Output the [X, Y] coordinate of the center of the cell containing the given text.  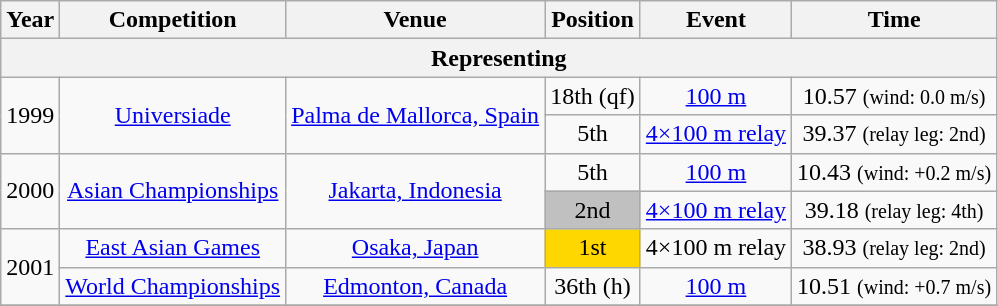
Venue [416, 20]
10.51 (wind: +0.7 m/s) [894, 286]
Osaka, Japan [416, 248]
39.37 (relay leg: 2nd) [894, 134]
Representing [499, 58]
Position [593, 20]
39.18 (relay leg: 4th) [894, 210]
2nd [593, 210]
Universiade [173, 115]
10.57 (wind: 0.0 m/s) [894, 96]
East Asian Games [173, 248]
2000 [30, 191]
Palma de Mallorca, Spain [416, 115]
Jakarta, Indonesia [416, 191]
Year [30, 20]
World Championships [173, 286]
Competition [173, 20]
Time [894, 20]
10.43 (wind: +0.2 m/s) [894, 172]
Asian Championships [173, 191]
36th (h) [593, 286]
1999 [30, 115]
38.93 (relay leg: 2nd) [894, 248]
18th (qf) [593, 96]
1st [593, 248]
Event [716, 20]
Edmonton, Canada [416, 286]
2001 [30, 267]
